Output the (x, y) coordinate of the center of the cell containing the given text.  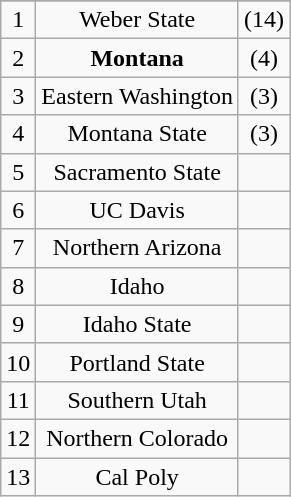
Cal Poly (138, 477)
Sacramento State (138, 172)
5 (18, 172)
Northern Colorado (138, 438)
3 (18, 96)
Montana State (138, 134)
13 (18, 477)
4 (18, 134)
(4) (264, 58)
Idaho State (138, 324)
9 (18, 324)
1 (18, 20)
2 (18, 58)
12 (18, 438)
Idaho (138, 286)
10 (18, 362)
UC Davis (138, 210)
Portland State (138, 362)
Eastern Washington (138, 96)
Southern Utah (138, 400)
Montana (138, 58)
8 (18, 286)
7 (18, 248)
(14) (264, 20)
Northern Arizona (138, 248)
11 (18, 400)
6 (18, 210)
Weber State (138, 20)
